Capture the cell that displays the provided text and extract its (X, Y) central coordinate. 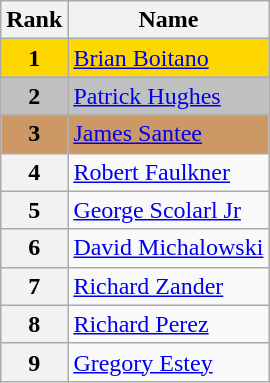
David Michalowski (168, 248)
Rank (34, 20)
3 (34, 134)
5 (34, 210)
2 (34, 96)
George Scolarl Jr (168, 210)
4 (34, 172)
Robert Faulkner (168, 172)
Richard Zander (168, 286)
James Santee (168, 134)
Richard Perez (168, 324)
9 (34, 362)
Gregory Estey (168, 362)
1 (34, 58)
Name (168, 20)
7 (34, 286)
6 (34, 248)
8 (34, 324)
Patrick Hughes (168, 96)
Brian Boitano (168, 58)
